Provide the [x, y] coordinate of the cell's center where the given text is located.  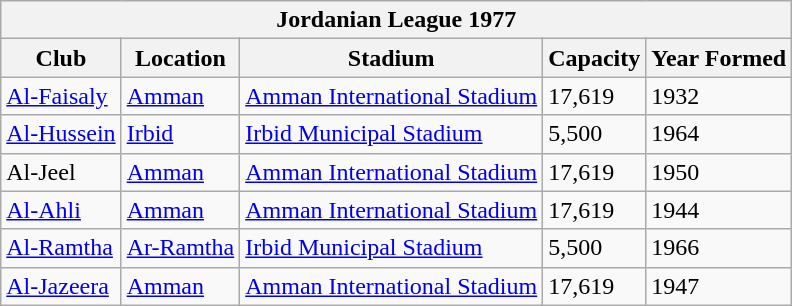
Al-Jeel [61, 172]
Jordanian League 1977 [396, 20]
Location [180, 58]
Stadium [392, 58]
Al-Ahli [61, 210]
Irbid [180, 134]
Al-Ramtha [61, 248]
1932 [719, 96]
1964 [719, 134]
1966 [719, 248]
1950 [719, 172]
Ar-Ramtha [180, 248]
Al-Hussein [61, 134]
Club [61, 58]
Al-Faisaly [61, 96]
Capacity [594, 58]
1944 [719, 210]
Year Formed [719, 58]
Al-Jazeera [61, 286]
1947 [719, 286]
